Output the [x, y] coordinate of the center of the cell containing the given text.  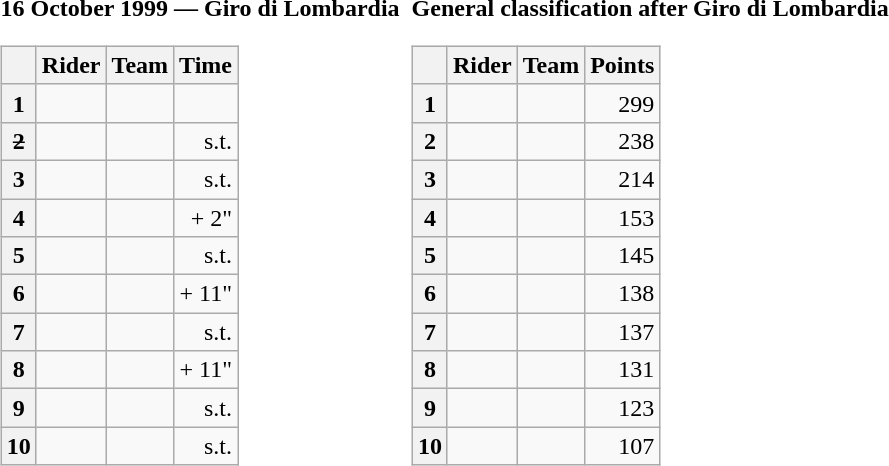
145 [622, 256]
153 [622, 217]
214 [622, 179]
107 [622, 446]
137 [622, 332]
131 [622, 370]
123 [622, 408]
Time [206, 65]
138 [622, 294]
238 [622, 141]
299 [622, 103]
+ 2" [206, 217]
Points [622, 65]
